Provide the (x, y) coordinate of the cell's center where the given text is located.  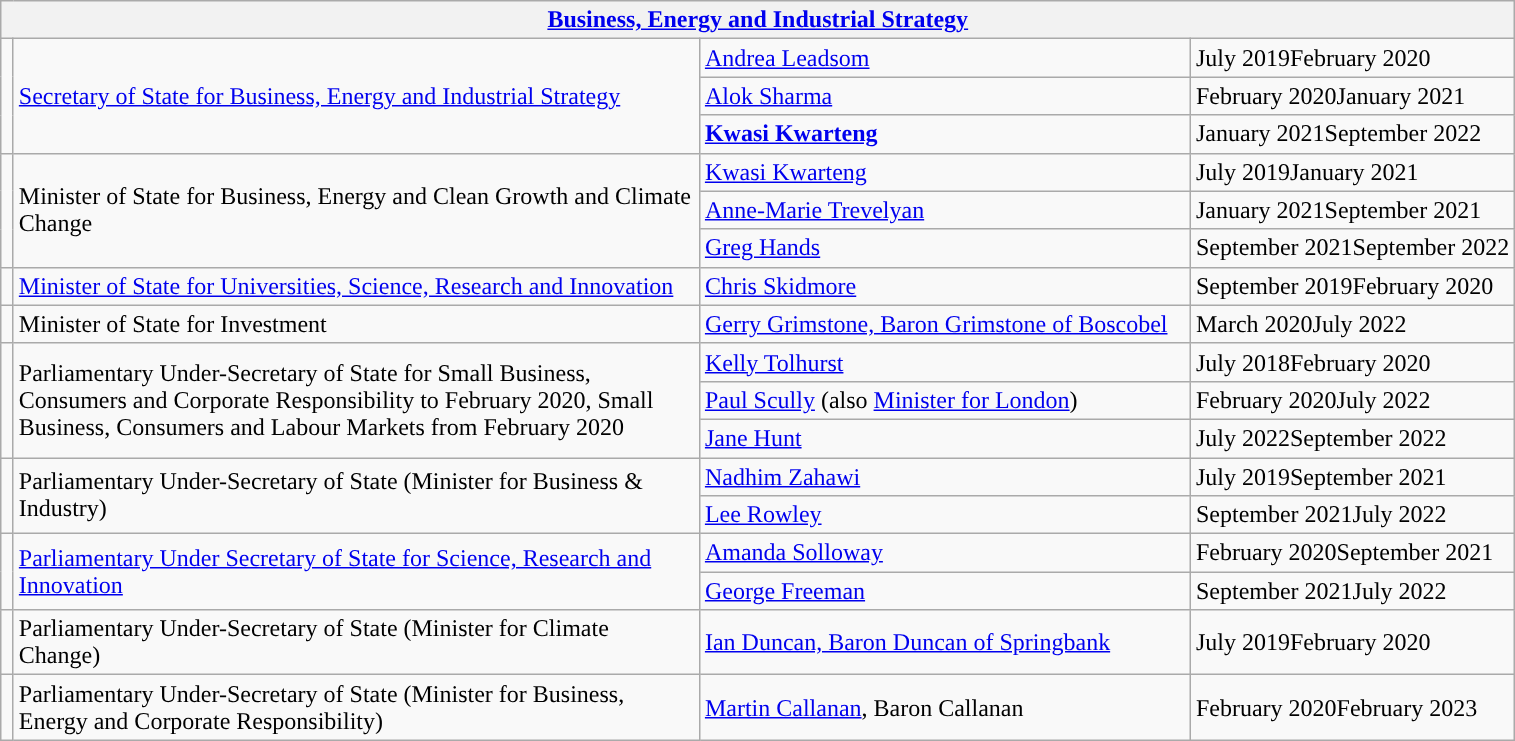
January 2021September 2021 (1352, 210)
Jane Hunt (944, 438)
Lee Rowley (944, 515)
Amanda Solloway (944, 553)
Parliamentary Under-Secretary of State (Minister for Business & Industry) (356, 496)
July 2019January 2021 (1352, 172)
Alok Sharma (944, 96)
George Freeman (944, 591)
Paul Scully (also Minister for London) (944, 400)
Greg Hands (944, 248)
Parliamentary Under Secretary of State for Science, Research and Innovation (356, 572)
Nadhim Zahawi (944, 477)
Ian Duncan, Baron Duncan of Springbank (944, 642)
July 2022September 2022 (1352, 438)
Parliamentary Under-Secretary of State (Minister for Climate Change) (356, 642)
Martin Callanan, Baron Callanan (944, 708)
February 2020July 2022 (1352, 400)
Kelly Tolhurst (944, 362)
March 2020July 2022 (1352, 324)
July 2019September 2021 (1352, 477)
September 2021September 2022 (1352, 248)
Secretary of State for Business, Energy and Industrial Strategy (356, 96)
February 2020September 2021 (1352, 553)
Minister of State for Universities, Science, Research and Innovation (356, 286)
Andrea Leadsom (944, 58)
January 2021September 2022 (1352, 134)
Gerry Grimstone, Baron Grimstone of Boscobel (944, 324)
Parliamentary Under-Secretary of State (Minister for Business, Energy and Corporate Responsibility) (356, 708)
Chris Skidmore (944, 286)
February 2020February 2023 (1352, 708)
July 2018February 2020 (1352, 362)
September 2019February 2020 (1352, 286)
Anne-Marie Trevelyan (944, 210)
February 2020January 2021 (1352, 96)
Business, Energy and Industrial Strategy (758, 20)
Minister of State for Investment (356, 324)
Minister of State for Business, Energy and Clean Growth and Climate Change (356, 210)
